Identify which cell holds the provided text, then report its (x, y) central coordinate. 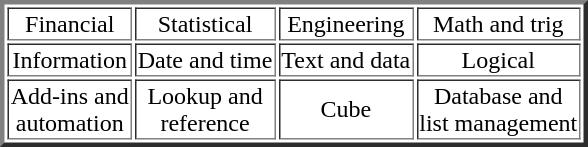
Engineering (346, 24)
Database and list management (498, 110)
Logical (498, 60)
Text and data (346, 60)
Math and trig (498, 24)
Cube (346, 110)
Statistical (206, 24)
Financial (70, 24)
Date and time (206, 60)
Lookup and reference (206, 110)
Information (70, 60)
Add-ins and automation (70, 110)
